Return the (x, y) coordinate for the center point of the cell that contains the specified text.  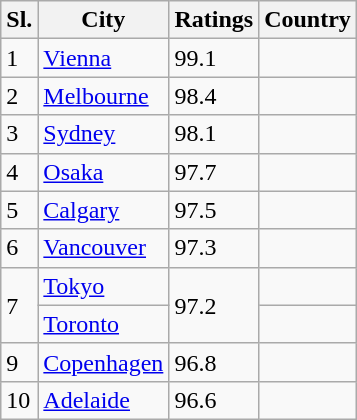
2 (20, 96)
7 (20, 305)
97.3 (214, 248)
98.1 (214, 134)
Adelaide (104, 400)
97.5 (214, 210)
9 (20, 362)
98.4 (214, 96)
3 (20, 134)
97.2 (214, 305)
10 (20, 400)
Osaka (104, 172)
Tokyo (104, 286)
4 (20, 172)
Sydney (104, 134)
99.1 (214, 58)
Toronto (104, 324)
96.6 (214, 400)
Vancouver (104, 248)
Ratings (214, 20)
Sl. (20, 20)
Melbourne (104, 96)
Calgary (104, 210)
Copenhagen (104, 362)
97.7 (214, 172)
1 (20, 58)
Country (308, 20)
City (104, 20)
Vienna (104, 58)
5 (20, 210)
96.8 (214, 362)
6 (20, 248)
